Return the (X, Y) coordinate for the center point of the cell that contains the specified text.  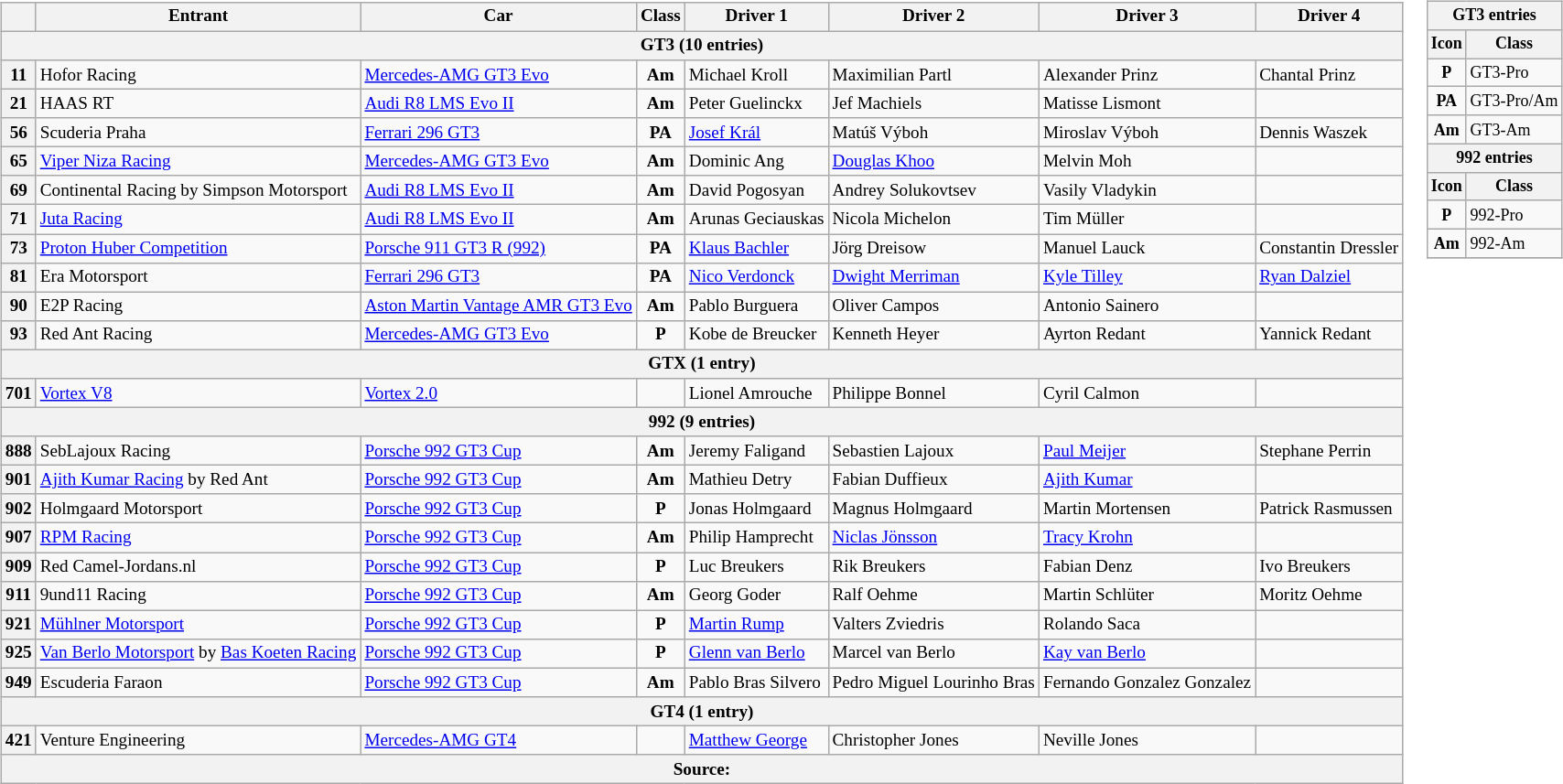
911 (18, 596)
Lionel Amrouche (756, 393)
Klaus Bachler (756, 249)
Douglas Khoo (933, 162)
Cyril Calmon (1147, 393)
Mercedes-AMG GT4 (499, 740)
Ryan Dalziel (1329, 277)
Philip Hamprecht (756, 538)
921 (18, 625)
Ajith Kumar (1147, 480)
Nicola Michelon (933, 220)
Jörg Dreisow (933, 249)
56 (18, 133)
Stephane Perrin (1329, 451)
11 (18, 75)
Andrey Solukovtsev (933, 190)
Juta Racing (198, 220)
Van Berlo Motorsport by Bas Koeten Racing (198, 654)
69 (18, 190)
HAAS RT (198, 103)
992 entries (1493, 157)
Porsche 911 GT3 R (992) (499, 249)
Jonas Holmgaard (756, 509)
Ivo Breukers (1329, 567)
Niclas Jönsson (933, 538)
Matthew George (756, 740)
Patrick Rasmussen (1329, 509)
Scuderia Praha (198, 133)
71 (18, 220)
Tim Müller (1147, 220)
901 (18, 480)
Peter Guelinckx (756, 103)
David Pogosyan (756, 190)
Driver 2 (933, 16)
Manuel Lauck (1147, 249)
Miroslav Výboh (1147, 133)
Dwight Merriman (933, 277)
Matisse Lismont (1147, 103)
Vortex 2.0 (499, 393)
93 (18, 335)
902 (18, 509)
81 (18, 277)
Rolando Saca (1147, 625)
GT3-Pro (1514, 73)
Yannick Redant (1329, 335)
Sebastien Lajoux (933, 451)
Proton Huber Competition (198, 249)
SebLajoux Racing (198, 451)
Source: (701, 769)
Jeremy Faligand (756, 451)
Martin Rump (756, 625)
421 (18, 740)
Mathieu Detry (756, 480)
Jef Machiels (933, 103)
888 (18, 451)
Driver 3 (1147, 16)
Marcel van Berlo (933, 654)
Driver 4 (1329, 16)
65 (18, 162)
Driver 1 (756, 16)
Chantal Prinz (1329, 75)
Constantin Dressler (1329, 249)
9und11 Racing (198, 596)
949 (18, 682)
Fabian Duffieux (933, 480)
Continental Racing by Simpson Motorsport (198, 190)
Nico Verdonck (756, 277)
GT3-Am (1514, 130)
Kenneth Heyer (933, 335)
Era Motorsport (198, 277)
992-Pro (1514, 214)
GT3 entries (1493, 15)
Ayrton Redant (1147, 335)
Pablo Burguera (756, 306)
Martin Mortensen (1147, 509)
Tracy Krohn (1147, 538)
Alexander Prinz (1147, 75)
Aston Martin Vantage AMR GT3 Evo (499, 306)
Martin Schlüter (1147, 596)
GT3 (10 entries) (701, 46)
909 (18, 567)
Red Ant Racing (198, 335)
Melvin Moh (1147, 162)
Holmgaard Motorsport (198, 509)
E2P Racing (198, 306)
Matúš Výboh (933, 133)
Magnus Holmgaard (933, 509)
90 (18, 306)
Maximilian Partl (933, 75)
Pablo Bras Silvero (756, 682)
Christopher Jones (933, 740)
Valters Zviedris (933, 625)
Oliver Campos (933, 306)
Viper Niza Racing (198, 162)
701 (18, 393)
GTX (1 entry) (701, 364)
925 (18, 654)
Georg Goder (756, 596)
Luc Breukers (756, 567)
Vortex V8 (198, 393)
73 (18, 249)
Paul Meijer (1147, 451)
Fernando Gonzalez Gonzalez (1147, 682)
992-Am (1514, 243)
Dominic Ang (756, 162)
Car (499, 16)
Michael Kroll (756, 75)
GT3-Pro/Am (1514, 101)
Neville Jones (1147, 740)
Rik Breukers (933, 567)
Entrant (198, 16)
Fabian Denz (1147, 567)
Arunas Geciauskas (756, 220)
Glenn van Berlo (756, 654)
Venture Engineering (198, 740)
Philippe Bonnel (933, 393)
907 (18, 538)
Kay van Berlo (1147, 654)
Vasily Vladykin (1147, 190)
Red Camel-Jordans.nl (198, 567)
RPM Racing (198, 538)
Josef Král (756, 133)
GT4 (1 entry) (701, 712)
Ajith Kumar Racing by Red Ant (198, 480)
Dennis Waszek (1329, 133)
Moritz Oehme (1329, 596)
Escuderia Faraon (198, 682)
Ralf Oehme (933, 596)
Mühlner Motorsport (198, 625)
Antonio Sainero (1147, 306)
Kyle Tilley (1147, 277)
21 (18, 103)
Kobe de Breucker (756, 335)
992 (9 entries) (701, 422)
Pedro Miguel Lourinho Bras (933, 682)
Hofor Racing (198, 75)
